Search for the cell housing the specified text and yield its [X, Y] center coordinate. 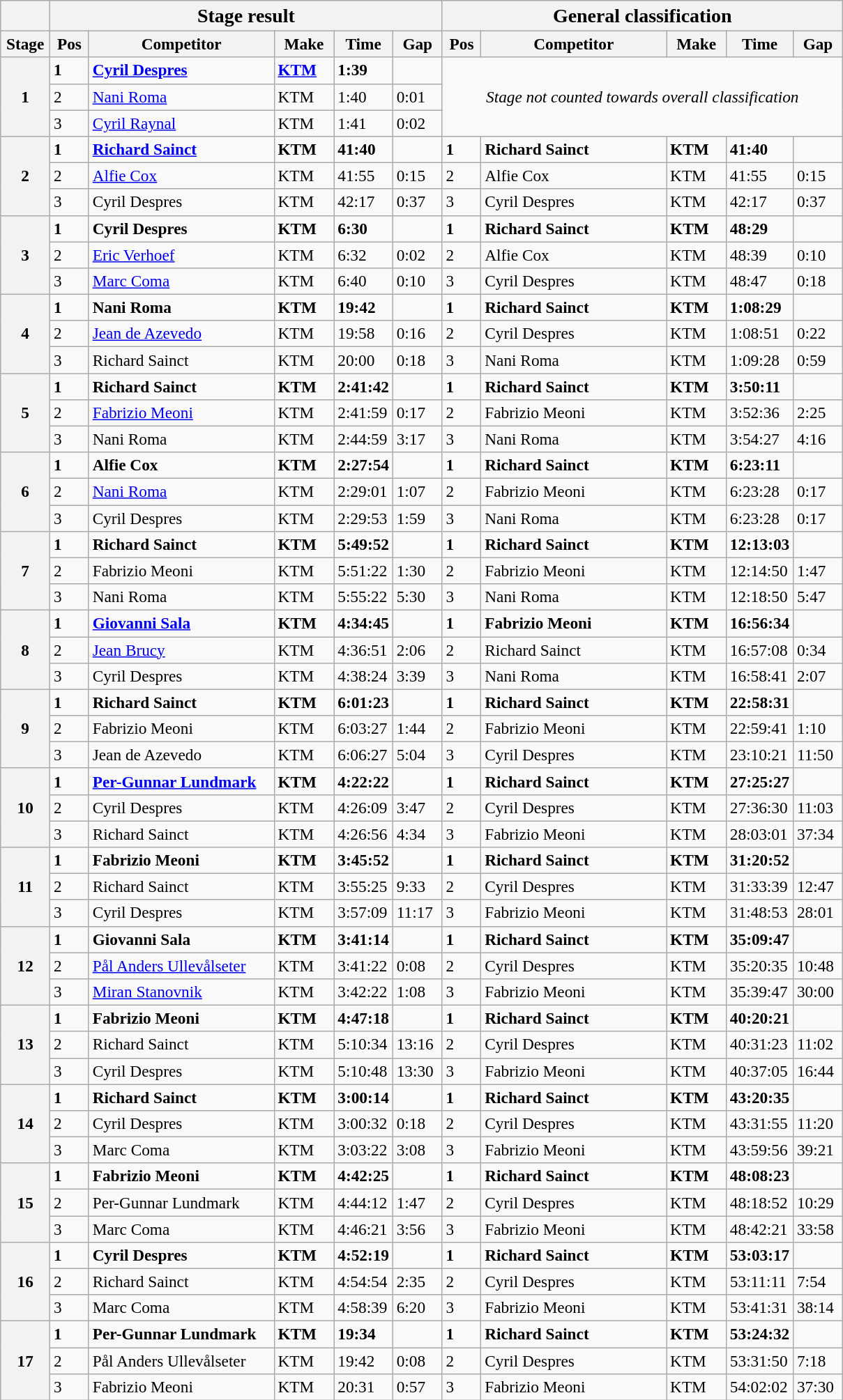
22:58:31 [759, 702]
38:14 [819, 1308]
11 [25, 886]
11:03 [819, 808]
3:08 [417, 1150]
7:54 [819, 1282]
4:26:09 [363, 808]
20:00 [363, 360]
20:31 [363, 1387]
16:58:41 [759, 676]
3:45:52 [363, 860]
12:47 [819, 886]
3:54:27 [759, 439]
4:44:12 [363, 1202]
4:16 [819, 439]
4:46:21 [363, 1229]
9 [25, 729]
Eric Verhoef [181, 254]
13 [25, 1044]
1:09:28 [759, 360]
12:18:50 [759, 597]
6:03:27 [363, 728]
3:00:14 [363, 1097]
35:09:47 [759, 939]
4:34 [417, 833]
6:30 [363, 229]
53:41:31 [759, 1308]
5:10:48 [363, 1071]
53:11:11 [759, 1282]
4:34:45 [363, 623]
3:42:22 [363, 992]
0:16 [417, 334]
1:08:29 [759, 307]
Stage not counted towards overall classification [642, 96]
28:01 [819, 913]
48:08:23 [759, 1176]
12:14:50 [759, 571]
0:34 [819, 649]
0:59 [819, 360]
General classification [642, 15]
11:02 [819, 1045]
13:30 [417, 1071]
2:07 [819, 676]
4:42:25 [363, 1176]
30:00 [819, 992]
16 [25, 1281]
4:26:56 [363, 833]
2:06 [417, 649]
48:29 [759, 229]
13:16 [417, 1045]
37:34 [819, 833]
11:20 [819, 1123]
Jean Brucy [181, 649]
3:41:22 [363, 965]
27:25:27 [759, 781]
5:51:22 [363, 571]
4:22:22 [363, 781]
28:03:01 [759, 833]
40:31:23 [759, 1045]
3:50:11 [759, 386]
35:39:47 [759, 992]
1:08:51 [759, 334]
35:20:35 [759, 965]
1:59 [417, 518]
2:41:59 [363, 413]
1:44 [417, 728]
17 [25, 1360]
0:22 [819, 334]
31:33:39 [759, 886]
27:36:30 [759, 808]
11:50 [819, 755]
10:48 [819, 965]
16:56:34 [759, 623]
6:06:27 [363, 755]
4:58:39 [363, 1308]
5:49:52 [363, 544]
2:35 [417, 1282]
3:56 [417, 1229]
3:17 [417, 439]
0:57 [417, 1387]
4:36:51 [363, 649]
6 [25, 492]
40:37:05 [759, 1071]
Stage result [247, 15]
43:31:55 [759, 1123]
3:39 [417, 676]
12:13:03 [759, 544]
5:30 [417, 597]
6:32 [363, 254]
7 [25, 570]
5:04 [417, 755]
23:10:21 [759, 755]
43:59:56 [759, 1150]
6:20 [417, 1308]
48:47 [759, 281]
5:10:34 [363, 1045]
3:57:09 [363, 913]
3:00:32 [363, 1123]
4 [25, 333]
3:41:14 [363, 939]
1:39 [363, 70]
4:38:24 [363, 676]
7:18 [819, 1360]
33:58 [819, 1229]
2:25 [819, 413]
31:20:52 [759, 860]
4:47:18 [363, 1018]
2:29:53 [363, 518]
19:58 [363, 334]
3:47 [417, 808]
1:40 [363, 97]
4:54:54 [363, 1282]
48:18:52 [759, 1202]
48:42:21 [759, 1229]
1:30 [417, 571]
9:33 [417, 886]
48:39 [759, 254]
Miran Stanovnik [181, 992]
4:52:19 [363, 1255]
53:31:50 [759, 1360]
3:55:25 [363, 886]
40:20:21 [759, 1018]
5:47 [819, 597]
15 [25, 1203]
54:02:02 [759, 1387]
1:08 [417, 992]
2:44:59 [363, 439]
1:41 [363, 123]
12 [25, 966]
53:24:32 [759, 1334]
3:03:22 [363, 1150]
43:20:35 [759, 1097]
10:29 [819, 1202]
22:59:41 [759, 728]
16:57:08 [759, 649]
14 [25, 1123]
5 [25, 413]
39:21 [819, 1150]
16:44 [819, 1071]
2:29:01 [363, 491]
6:23:11 [759, 466]
1:10 [819, 728]
2:27:54 [363, 466]
37:30 [819, 1387]
10 [25, 807]
11:17 [417, 913]
53:03:17 [759, 1255]
1:07 [417, 491]
3:52:36 [759, 413]
Cyril Raynal [181, 123]
5:55:22 [363, 597]
6:01:23 [363, 702]
Stage [25, 44]
19:34 [363, 1334]
6:40 [363, 281]
2:41:42 [363, 386]
8 [25, 649]
0:01 [417, 97]
31:48:53 [759, 913]
